For the text-containing cell, return its midpoint in (x, y) coordinate format. 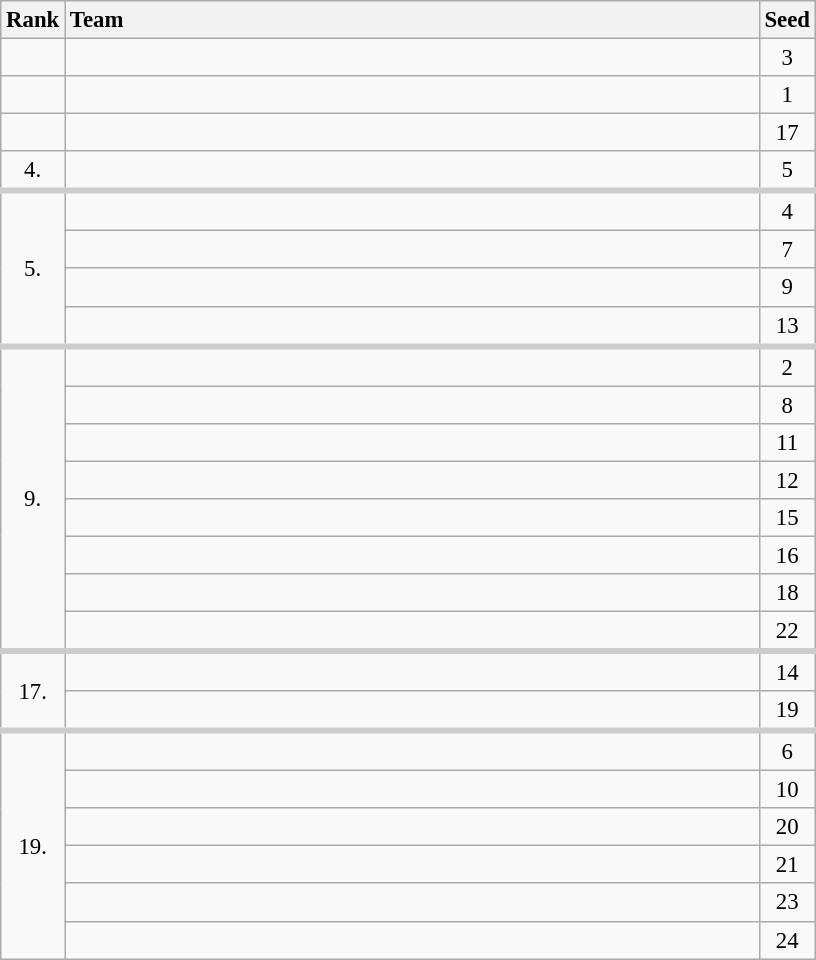
9 (787, 288)
8 (787, 405)
14 (787, 671)
4 (787, 211)
15 (787, 518)
7 (787, 250)
21 (787, 865)
24 (787, 940)
Team (412, 20)
17 (787, 133)
19 (787, 711)
20 (787, 827)
13 (787, 326)
23 (787, 903)
5. (33, 268)
4. (33, 171)
17. (33, 691)
11 (787, 442)
19. (33, 845)
16 (787, 555)
18 (787, 593)
2 (787, 366)
3 (787, 58)
Rank (33, 20)
Seed (787, 20)
12 (787, 480)
9. (33, 498)
6 (787, 751)
10 (787, 790)
5 (787, 171)
1 (787, 95)
22 (787, 631)
